Capture the cell that displays the provided text and extract its (X, Y) central coordinate. 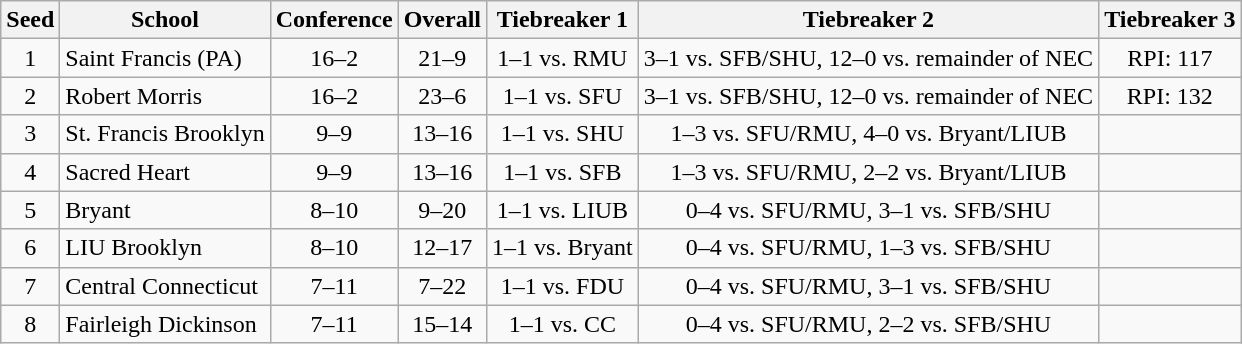
0–4 vs. SFU/RMU, 2–2 vs. SFB/SHU (868, 324)
1–1 vs. SFB (563, 172)
1–1 vs. SFU (563, 96)
Robert Morris (165, 96)
Conference (334, 20)
Fairleigh Dickinson (165, 324)
7 (30, 286)
1–1 vs. CC (563, 324)
4 (30, 172)
1–1 vs. Bryant (563, 248)
12–17 (442, 248)
0–4 vs. SFU/RMU, 1–3 vs. SFB/SHU (868, 248)
Overall (442, 20)
Tiebreaker 3 (1170, 20)
1–1 vs. LIUB (563, 210)
7–22 (442, 286)
RPI: 132 (1170, 96)
Saint Francis (PA) (165, 58)
6 (30, 248)
23–6 (442, 96)
1–1 vs. RMU (563, 58)
5 (30, 210)
Tiebreaker 1 (563, 20)
St. Francis Brooklyn (165, 134)
Bryant (165, 210)
21–9 (442, 58)
Central Connecticut (165, 286)
Seed (30, 20)
1–3 vs. SFU/RMU, 2–2 vs. Bryant/LIUB (868, 172)
8 (30, 324)
1–1 vs. FDU (563, 286)
1–1 vs. SHU (563, 134)
2 (30, 96)
Tiebreaker 2 (868, 20)
15–14 (442, 324)
School (165, 20)
Sacred Heart (165, 172)
LIU Brooklyn (165, 248)
9–20 (442, 210)
1 (30, 58)
RPI: 117 (1170, 58)
1–3 vs. SFU/RMU, 4–0 vs. Bryant/LIUB (868, 134)
3 (30, 134)
